From the cell containing the given text, extract its center point as [x, y] coordinate. 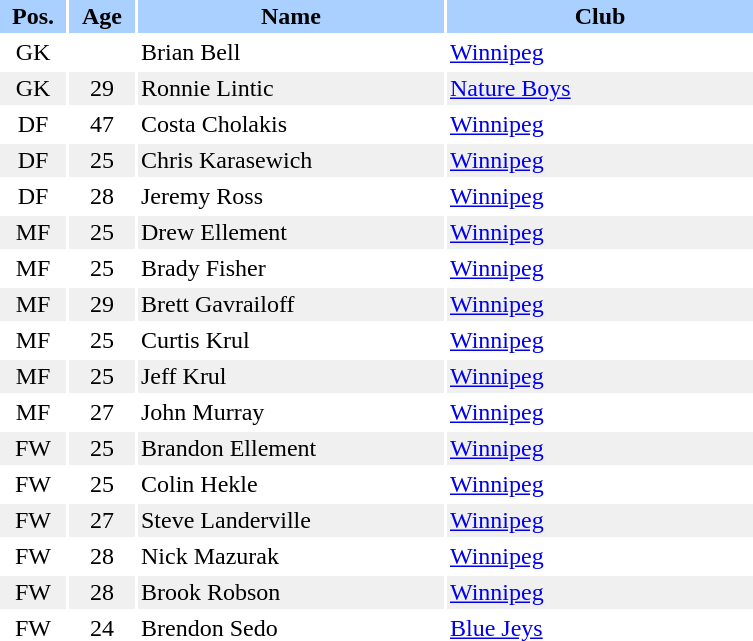
Jeff Krul [291, 376]
Brandon Ellement [291, 448]
Age [102, 16]
Club [600, 16]
Nature Boys [600, 88]
Chris Karasewich [291, 160]
Brett Gavrailoff [291, 304]
Brian Bell [291, 52]
Drew Ellement [291, 232]
Steve Landerville [291, 520]
Costa Cholakis [291, 124]
Jeremy Ross [291, 196]
Colin Hekle [291, 484]
Brook Robson [291, 592]
John Murray [291, 412]
Curtis Krul [291, 340]
Brady Fisher [291, 268]
Name [291, 16]
47 [102, 124]
Pos. [33, 16]
Ronnie Lintic [291, 88]
Nick Mazurak [291, 556]
